Locate the cell with the specified text and output its (X, Y) center coordinate. 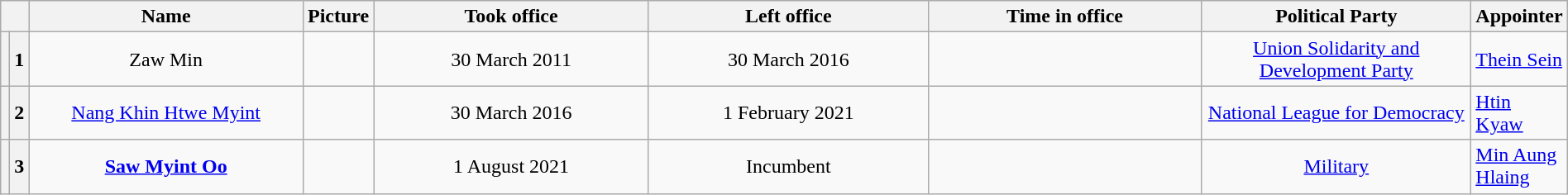
30 March 2011 (511, 59)
Min Aung Hlaing (1519, 167)
3 (20, 167)
Time in office (1065, 17)
Saw Myint Oo (166, 167)
Military (1336, 167)
Nang Khin Htwe Myint (166, 112)
Thein Sein (1519, 59)
Appointer (1519, 17)
Incumbent (788, 167)
Zaw Min (166, 59)
Htin Kyaw (1519, 112)
Political Party (1336, 17)
National League for Democracy (1336, 112)
Left office (788, 17)
Name (166, 17)
2 (20, 112)
Picture (337, 17)
1 (20, 59)
1 February 2021 (788, 112)
Union Solidarity and Development Party (1336, 59)
Took office (511, 17)
1 August 2021 (511, 167)
